Locate the cell with the specified text and output its (X, Y) center coordinate. 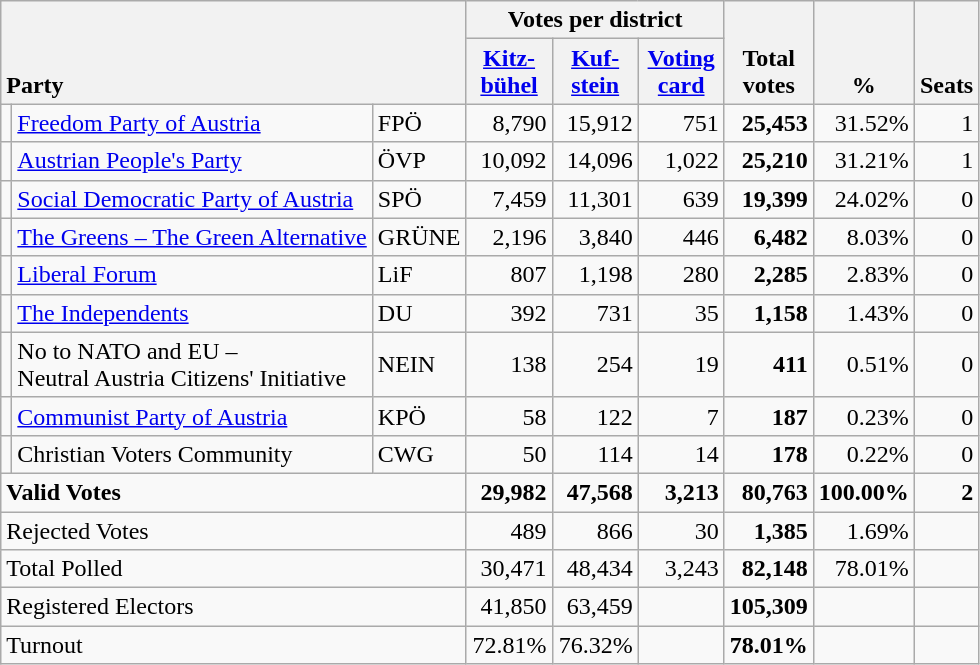
Kitz-bühel (509, 72)
2.83% (864, 275)
1.69% (864, 531)
1,022 (681, 161)
KPÖ (419, 416)
2,196 (509, 237)
NEIN (419, 364)
63,459 (595, 607)
Christian Voters Community (192, 454)
1,198 (595, 275)
58 (509, 416)
ÖVP (419, 161)
639 (681, 199)
80,763 (768, 492)
3,213 (681, 492)
The Greens – The Green Alternative (192, 237)
446 (681, 237)
Total Polled (234, 569)
254 (595, 364)
392 (509, 313)
0.23% (864, 416)
11,301 (595, 199)
3,243 (681, 569)
1.43% (864, 313)
3,840 (595, 237)
DU (419, 313)
Rejected Votes (234, 531)
14,096 (595, 161)
25,210 (768, 161)
SPÖ (419, 199)
866 (595, 531)
50 (509, 454)
138 (509, 364)
Kuf-stein (595, 72)
100.00% (864, 492)
19,399 (768, 199)
178 (768, 454)
47,568 (595, 492)
Totalvotes (768, 52)
24.02% (864, 199)
76.32% (595, 645)
105,309 (768, 607)
19 (681, 364)
Communist Party of Austria (192, 416)
8,790 (509, 123)
Liberal Forum (192, 275)
Registered Electors (234, 607)
280 (681, 275)
Seats (946, 52)
489 (509, 531)
Votingcard (681, 72)
187 (768, 416)
Party (234, 52)
2 (946, 492)
LiF (419, 275)
15,912 (595, 123)
7,459 (509, 199)
Social Democratic Party of Austria (192, 199)
6,482 (768, 237)
807 (509, 275)
731 (595, 313)
114 (595, 454)
2,285 (768, 275)
25,453 (768, 123)
Freedom Party of Austria (192, 123)
No to NATO and EU –Neutral Austria Citizens' Initiative (192, 364)
30 (681, 531)
411 (768, 364)
8.03% (864, 237)
31.21% (864, 161)
14 (681, 454)
Votes per district (595, 20)
10,092 (509, 161)
Turnout (234, 645)
30,471 (509, 569)
% (864, 52)
31.52% (864, 123)
35 (681, 313)
CWG (419, 454)
82,148 (768, 569)
751 (681, 123)
The Independents (192, 313)
Austrian People's Party (192, 161)
FPÖ (419, 123)
72.81% (509, 645)
29,982 (509, 492)
Valid Votes (234, 492)
48,434 (595, 569)
1,158 (768, 313)
1,385 (768, 531)
GRÜNE (419, 237)
41,850 (509, 607)
0.51% (864, 364)
122 (595, 416)
7 (681, 416)
0.22% (864, 454)
